Search for the cell housing the specified text and yield its [X, Y] center coordinate. 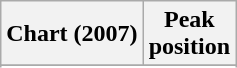
Peak position [189, 34]
Chart (2007) [72, 34]
